Provide the [x, y] coordinate of the cell's center where the given text is located.  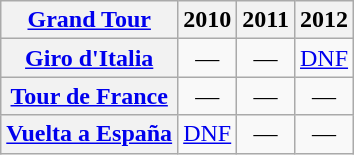
2010 [208, 20]
2012 [324, 20]
Grand Tour [90, 20]
Vuelta a España [90, 134]
Tour de France [90, 96]
2011 [266, 20]
Giro d'Italia [90, 58]
